Identify which cell holds the provided text, then report its [x, y] central coordinate. 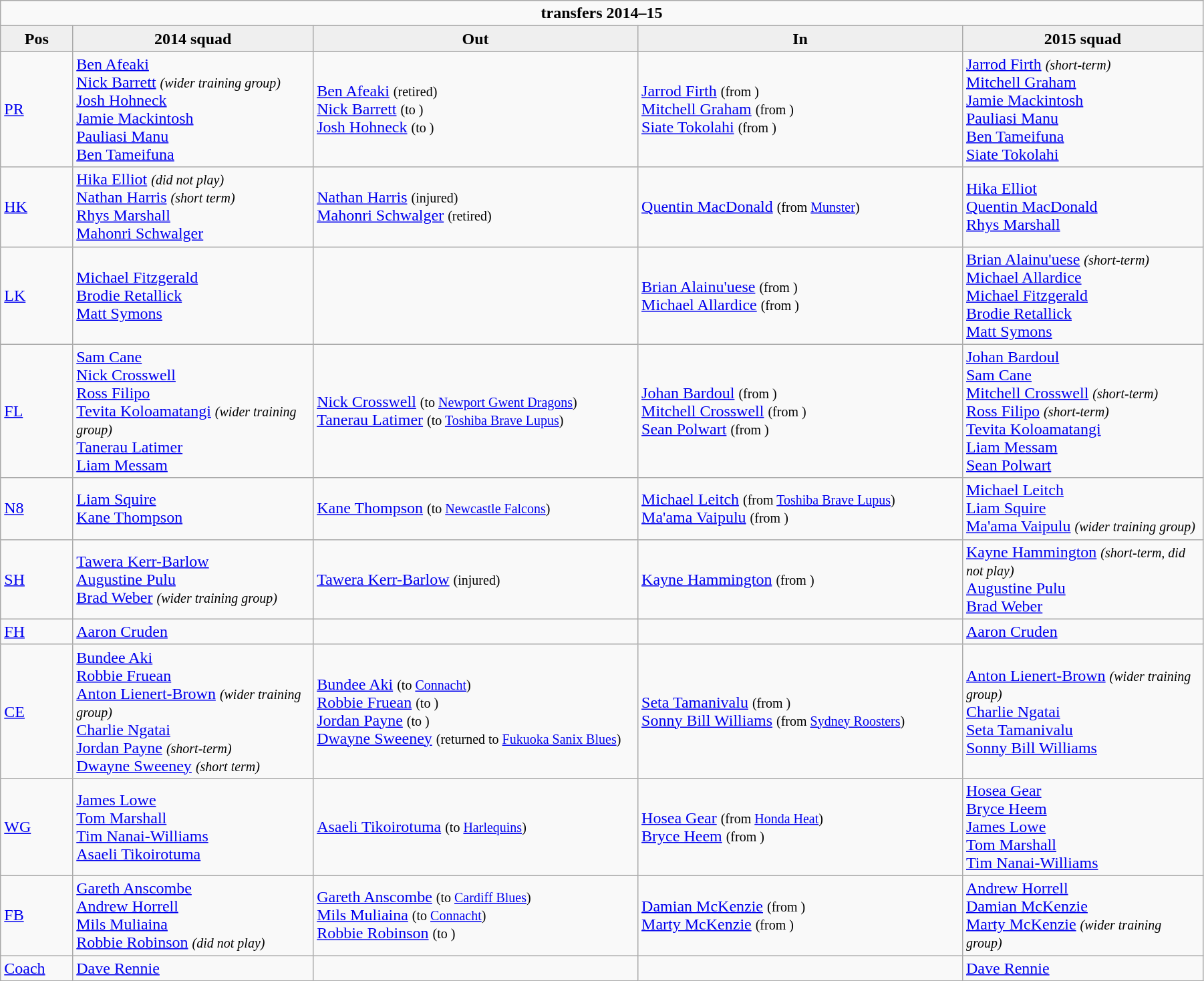
Quentin MacDonald (from Munster) [800, 207]
Kane Thompson (to Newcastle Falcons) [476, 509]
Seta Tamanivalu (from ) Sonny Bill Williams (from Sydney Roosters) [800, 711]
Coach [37, 968]
Damian McKenzie (from ) Marty McKenzie (from ) [800, 916]
James LoweTom MarshallTim Nanai-WilliamsAsaeli Tikoirotuma [193, 827]
Nick Crosswell (to Newport Gwent Dragons) Tanerau Latimer (to Toshiba Brave Lupus) [476, 411]
transfers 2014–15 [602, 13]
Ben AfeakiNick Barrett (wider training group)Josh HohneckJamie MackintoshPauliasi ManuBen Tameifuna [193, 110]
Bundee Aki (to Connacht) Robbie Fruean (to ) Jordan Payne (to ) Dwayne Sweeney (returned to Fukuoka Sanix Blues) [476, 711]
Nathan Harris (injured) Mahonri Schwalger (retired) [476, 207]
LK [37, 295]
FB [37, 916]
Hosea GearBryce HeemJames LoweTom MarshallTim Nanai-Williams [1082, 827]
Gareth Anscombe (to Cardiff Blues) Mils Muliaina (to Connacht) Robbie Robinson (to ) [476, 916]
Tawera Kerr-Barlow (injured) [476, 579]
Kayne Hammington (short-term, did not play)Augustine PuluBrad Weber [1082, 579]
Michael FitzgeraldBrodie RetallickMatt Symons [193, 295]
Sam CaneNick CrosswellRoss FilipoTevita Koloamatangi (wider training group)Tanerau LatimerLiam Messam [193, 411]
2014 squad [193, 39]
N8 [37, 509]
Michael LeitchLiam SquireMa'ama Vaipulu (wider training group) [1082, 509]
Kayne Hammington (from ) [800, 579]
Tawera Kerr-BarlowAugustine PuluBrad Weber (wider training group) [193, 579]
PR [37, 110]
Pos [37, 39]
Hika Elliot (did not play)Nathan Harris (short term)Rhys MarshallMahonri Schwalger [193, 207]
In [800, 39]
FH [37, 632]
Out [476, 39]
FL [37, 411]
Asaeli Tikoirotuma (to Harlequins) [476, 827]
Brian Alainu'uese (short-term)Michael AllardiceMichael FitzgeraldBrodie RetallickMatt Symons [1082, 295]
Hosea Gear (from Honda Heat) Bryce Heem (from ) [800, 827]
Hika ElliotQuentin MacDonaldRhys Marshall [1082, 207]
Liam SquireKane Thompson [193, 509]
Michael Leitch (from Toshiba Brave Lupus) Ma'ama Vaipulu (from ) [800, 509]
Johan Bardoul (from ) Mitchell Crosswell (from ) Sean Polwart (from ) [800, 411]
HK [37, 207]
Jarrod Firth (from ) Mitchell Graham (from ) Siate Tokolahi (from ) [800, 110]
Jarrod Firth (short-term)Mitchell GrahamJamie MackintoshPauliasi ManuBen TameifunaSiate Tokolahi [1082, 110]
Anton Lienert-Brown (wider training group)Charlie NgataiSeta TamanivaluSonny Bill Williams [1082, 711]
Andrew HorrellDamian McKenzieMarty McKenzie (wider training group) [1082, 916]
Johan BardoulSam CaneMitchell Crosswell (short-term)Ross Filipo (short-term)Tevita KoloamatangiLiam MessamSean Polwart [1082, 411]
Bundee AkiRobbie FrueanAnton Lienert-Brown (wider training group)Charlie NgataiJordan Payne (short-term)Dwayne Sweeney (short term) [193, 711]
Gareth AnscombeAndrew HorrellMils MuliainaRobbie Robinson (did not play) [193, 916]
CE [37, 711]
WG [37, 827]
Ben Afeaki (retired) Nick Barrett (to ) Josh Hohneck (to ) [476, 110]
SH [37, 579]
Brian Alainu'uese (from ) Michael Allardice (from ) [800, 295]
2015 squad [1082, 39]
